Provide the [X, Y] coordinate of the cell's center where the given text is located.  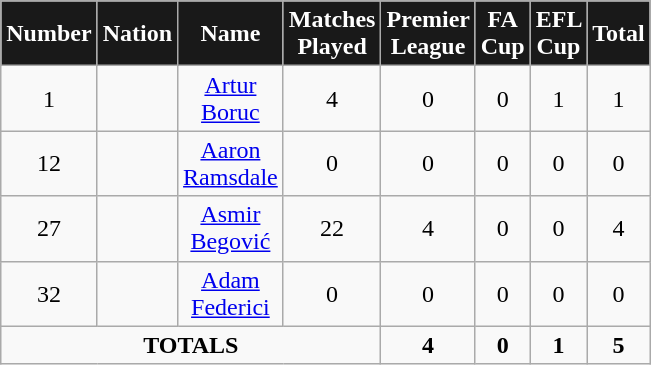
Adam Federici [231, 294]
Premier League [428, 34]
Nation [137, 34]
32 [49, 294]
Artur Boruc [231, 98]
5 [619, 345]
Total [619, 34]
FA Cup [502, 34]
TOTALS [191, 345]
MatchesPlayed [332, 34]
12 [49, 164]
22 [332, 228]
Aaron Ramsdale [231, 164]
Asmir Begović [231, 228]
27 [49, 228]
Name [231, 34]
EFL Cup [558, 34]
Number [49, 34]
